Detect which cell encompasses the target text, then output its [X, Y] center coordinate. 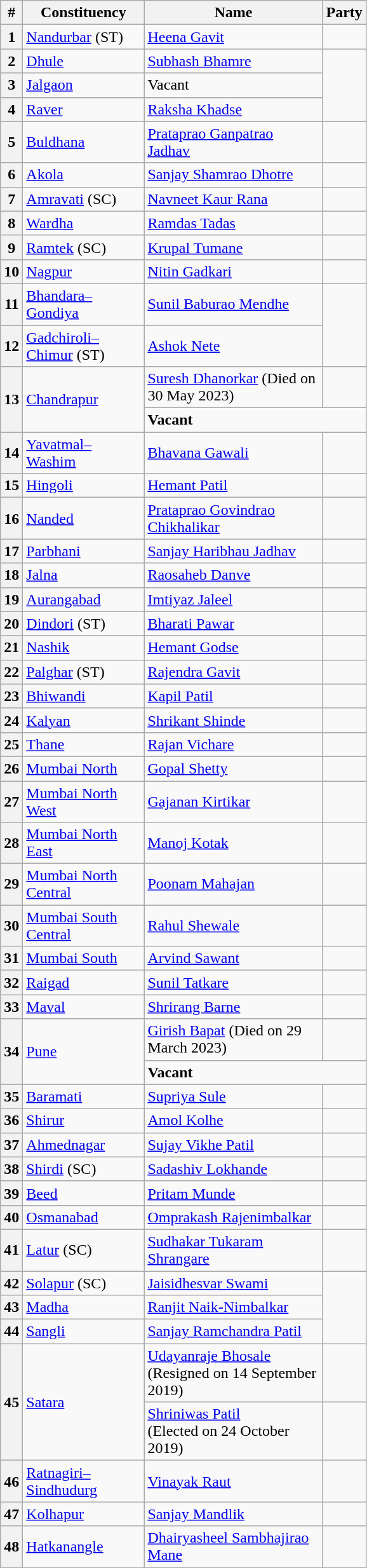
Shirdi (SC) [84, 1169]
13 [11, 399]
22 [11, 672]
Shirur [84, 1121]
7 [11, 199]
32 [11, 983]
Raksha Khadse [234, 109]
Ahmednagar [84, 1145]
Name [234, 13]
Sunil Baburao Mendhe [234, 304]
Ramdas Tadas [234, 223]
Sanjay Ramchandra Patil [234, 1332]
Beed [84, 1193]
43 [11, 1307]
37 [11, 1145]
Poonam Mahajan [234, 885]
39 [11, 1193]
41 [11, 1250]
Subhash Bhamre [234, 61]
Ratnagiri–Sindhudurg [84, 1481]
Mumbai South Central [84, 925]
42 [11, 1283]
Rajan Vichare [234, 744]
Nitin Gadkari [234, 271]
Maval [84, 1007]
Sunil Tatkare [234, 983]
Bhandara–Gondiya [84, 304]
Ramtek (SC) [84, 247]
Hatkanangle [84, 1547]
Ashok Nete [234, 346]
35 [11, 1096]
38 [11, 1169]
Sujay Vikhe Patil [234, 1145]
Bhiwandi [84, 696]
10 [11, 271]
Satara [84, 1402]
46 [11, 1481]
Mumbai North West [84, 801]
Navneet Kaur Rana [234, 199]
Amol Kolhe [234, 1121]
Dindori (ST) [84, 624]
Prataprao Ganpatrao Jadhav [234, 142]
17 [11, 551]
Manoj Kotak [234, 843]
Mumbai South [84, 958]
3 [11, 85]
Kapil Patil [234, 696]
34 [11, 1051]
Mumbai North [84, 768]
Constituency [84, 13]
Kalyan [84, 720]
Parbhani [84, 551]
12 [11, 346]
Girish Bapat (Died on 29 March 2023) [234, 1040]
Nandurbar (ST) [84, 37]
Shrirang Barne [234, 1007]
Sanjay Shamrao Dhotre [234, 175]
Baramati [84, 1096]
Amravati (SC) [84, 199]
25 [11, 744]
21 [11, 648]
Bhavana Gawali [234, 453]
36 [11, 1121]
26 [11, 768]
Sadashiv Lokhande [234, 1169]
Raosaheb Danve [234, 575]
Ranjit Naik-Nimbalkar [234, 1307]
Thane [84, 744]
9 [11, 247]
Rahul Shewale [234, 925]
Mumbai North East [84, 843]
Bharati Pawar [234, 624]
Pritam Munde [234, 1193]
Jalna [84, 575]
Palghar (ST) [84, 672]
Madha [84, 1307]
Gopal Shetty [234, 768]
Hemant Godse [234, 648]
Jalgaon [84, 85]
2 [11, 61]
Kolhapur [84, 1514]
Hingoli [84, 486]
Dhairyasheel Sambhajirao Mane [234, 1547]
Prataprao Govindrao Chikhalikar [234, 519]
Arvind Sawant [234, 958]
Sanjay Mandlik [234, 1514]
Aurangabad [84, 599]
11 [11, 304]
Sudhakar Tukaram Shrangare [234, 1250]
18 [11, 575]
Gajanan Kirtikar [234, 801]
Solapur (SC) [84, 1283]
14 [11, 453]
19 [11, 599]
47 [11, 1514]
48 [11, 1547]
Chandrapur [84, 399]
Udayanraje Bhosale(Resigned on 14 September 2019) [234, 1373]
Vinayak Raut [234, 1481]
29 [11, 885]
Hemant Patil [234, 486]
Yavatmal–Washim [84, 453]
16 [11, 519]
Latur (SC) [84, 1250]
30 [11, 925]
1 [11, 37]
Pune [84, 1051]
# [11, 13]
Buldhana [84, 142]
Omprakash Rajenimbalkar [234, 1217]
23 [11, 696]
5 [11, 142]
Dhule [84, 61]
Heena Gavit [234, 37]
24 [11, 720]
Akola [84, 175]
28 [11, 843]
Gadchiroli–Chimur (ST) [84, 346]
Wardha [84, 223]
Suresh Dhanorkar (Died on 30 May 2023) [234, 388]
Rajendra Gavit [234, 672]
Party [344, 13]
Nashik [84, 648]
Raver [84, 109]
33 [11, 1007]
Sanjay Haribhau Jadhav [234, 551]
Shrikant Shinde [234, 720]
27 [11, 801]
Shriniwas Patil(Elected on 24 October 2019) [234, 1431]
20 [11, 624]
Osmanabad [84, 1217]
45 [11, 1402]
6 [11, 175]
Nanded [84, 519]
4 [11, 109]
Supriya Sule [234, 1096]
40 [11, 1217]
44 [11, 1332]
15 [11, 486]
Krupal Tumane [234, 247]
Mumbai North Central [84, 885]
8 [11, 223]
Imtiyaz Jaleel [234, 599]
Sangli [84, 1332]
Raigad [84, 983]
Nagpur [84, 271]
Jaisidhesvar Swami [234, 1283]
31 [11, 958]
